Return the (X, Y) coordinate for the center point of the cell that contains the specified text.  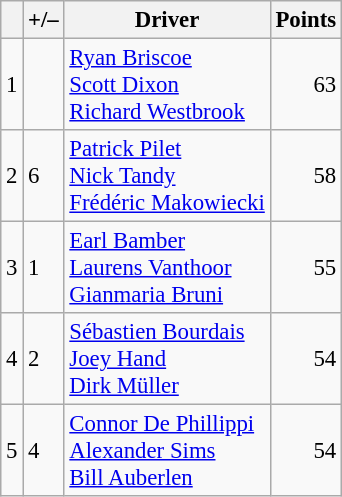
55 (306, 268)
58 (306, 176)
Sébastien Bourdais Joey Hand Dirk Müller (167, 359)
Driver (167, 20)
3 (12, 268)
+/– (44, 20)
Earl Bamber Laurens Vanthoor Gianmaria Bruni (167, 268)
Patrick Pilet Nick Tandy Frédéric Makowiecki (167, 176)
Connor De Phillippi Alexander Sims Bill Auberlen (167, 451)
6 (44, 176)
Points (306, 20)
5 (12, 451)
63 (306, 85)
Ryan Briscoe Scott Dixon Richard Westbrook (167, 85)
